Scan for the cell matching the given text and deliver its (x, y) coordinate at center. 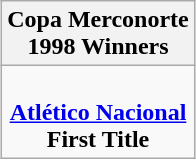
Copa Merconorte 1998 Winners (98, 34)
Atlético NacionalFirst Title (98, 112)
